Detect which cell encompasses the target text, then output its (X, Y) center coordinate. 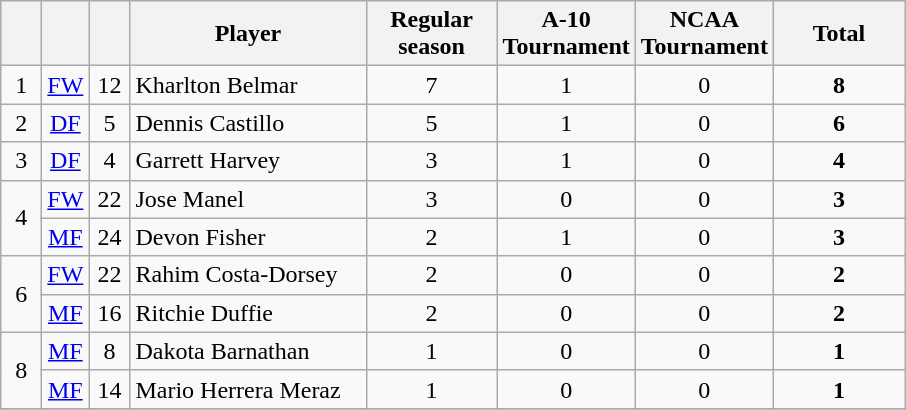
Regular season (432, 34)
Player (248, 34)
Rahim Costa-Dorsey (248, 275)
NCAA Tournament (704, 34)
Dakota Barnathan (248, 351)
14 (110, 389)
7 (432, 85)
Kharlton Belmar (248, 85)
Total (838, 34)
12 (110, 85)
Jose Manel (248, 199)
Dennis Castillo (248, 123)
Devon Fisher (248, 237)
A-10 Tournament (566, 34)
Ritchie Duffie (248, 313)
Garrett Harvey (248, 161)
24 (110, 237)
16 (110, 313)
Mario Herrera Meraz (248, 389)
